Scan for the cell matching the given text and deliver its (x, y) coordinate at center. 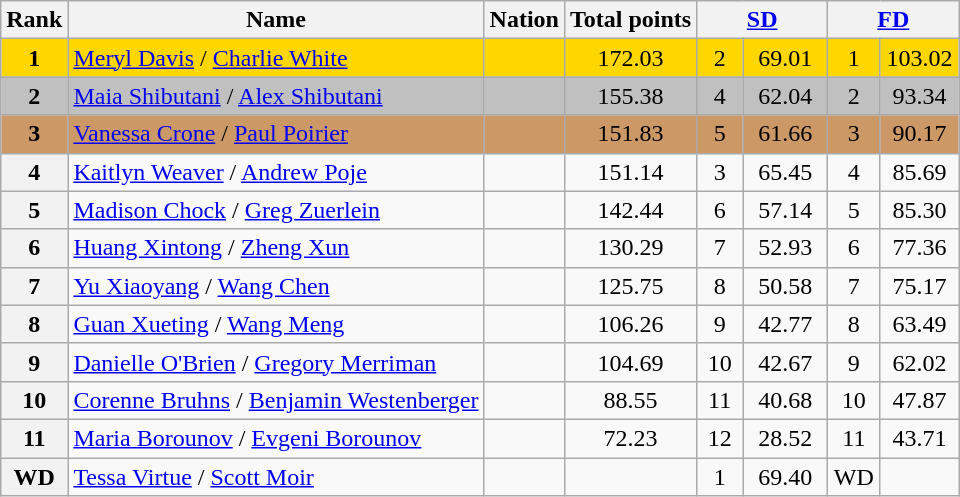
85.30 (920, 210)
130.29 (630, 248)
103.02 (920, 58)
Huang Xintong / Zheng Xun (276, 248)
85.69 (920, 172)
42.77 (786, 324)
12 (720, 438)
172.03 (630, 58)
Danielle O'Brien / Gregory Merriman (276, 362)
Guan Xueting / Wang Meng (276, 324)
104.69 (630, 362)
151.14 (630, 172)
Name (276, 20)
72.23 (630, 438)
47.87 (920, 400)
62.04 (786, 96)
125.75 (630, 286)
52.93 (786, 248)
Total points (630, 20)
Nation (524, 20)
63.49 (920, 324)
57.14 (786, 210)
Vanessa Crone / Paul Poirier (276, 134)
142.44 (630, 210)
40.68 (786, 400)
Meryl Davis / Charlie White (276, 58)
Yu Xiaoyang / Wang Chen (276, 286)
106.26 (630, 324)
Maia Shibutani / Alex Shibutani (276, 96)
65.45 (786, 172)
62.02 (920, 362)
43.71 (920, 438)
Maria Borounov / Evgeni Borounov (276, 438)
75.17 (920, 286)
FD (894, 20)
69.01 (786, 58)
Madison Chock / Greg Zuerlein (276, 210)
88.55 (630, 400)
Kaitlyn Weaver / Andrew Poje (276, 172)
77.36 (920, 248)
61.66 (786, 134)
69.40 (786, 477)
42.67 (786, 362)
155.38 (630, 96)
Corenne Bruhns / Benjamin Westenberger (276, 400)
28.52 (786, 438)
93.34 (920, 96)
50.58 (786, 286)
SD (762, 20)
151.83 (630, 134)
90.17 (920, 134)
Tessa Virtue / Scott Moir (276, 477)
Rank (34, 20)
